From the cell containing the given text, extract its center point as [X, Y] coordinate. 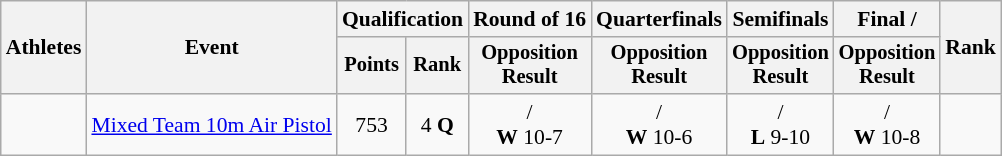
Points [372, 66]
Final / [888, 19]
Event [211, 48]
Round of 16 [530, 19]
Qualification [402, 19]
753 [372, 124]
Athletes [44, 48]
/ L 9-10 [780, 124]
/ W 10-7 [530, 124]
/ W 10-6 [659, 124]
/ W 10-8 [888, 124]
Quarterfinals [659, 19]
4 Q [437, 124]
Semifinals [780, 19]
Mixed Team 10m Air Pistol [211, 124]
